Return the [x, y] coordinate for the center point of the cell that contains the specified text.  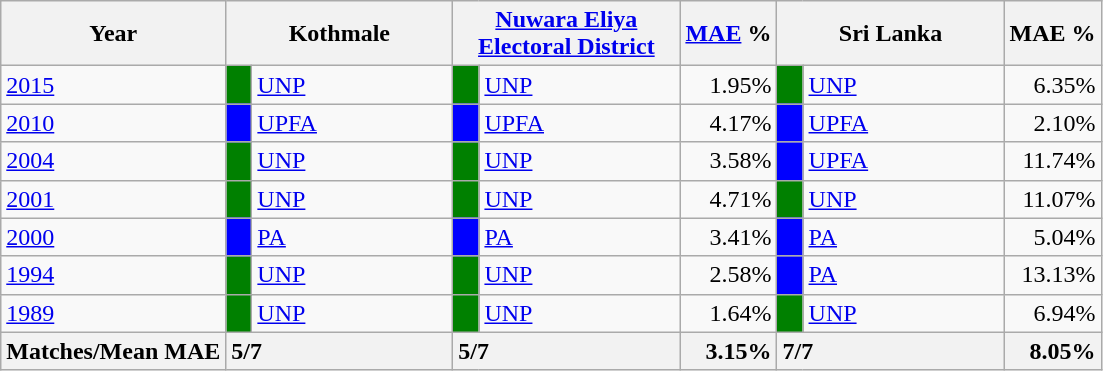
Kothmale [340, 34]
Matches/Mean MAE [114, 351]
2010 [114, 123]
1.95% [728, 85]
2.58% [728, 275]
2.10% [1052, 123]
Nuwara Eliya Electoral District [566, 34]
1989 [114, 313]
3.41% [728, 237]
3.58% [728, 161]
3.15% [728, 351]
4.17% [728, 123]
6.94% [1052, 313]
13.13% [1052, 275]
Year [114, 34]
1994 [114, 275]
5.04% [1052, 237]
2000 [114, 237]
1.64% [728, 313]
11.74% [1052, 161]
2004 [114, 161]
Sri Lanka [890, 34]
8.05% [1052, 351]
6.35% [1052, 85]
11.07% [1052, 199]
2015 [114, 85]
7/7 [890, 351]
4.71% [728, 199]
2001 [114, 199]
